Provide the (x, y) coordinate of the cell's center where the given text is located.  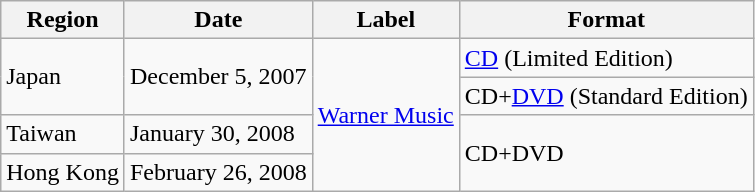
Format (606, 20)
Warner Music (386, 115)
Date (218, 20)
CD+DVD (Standard Edition) (606, 96)
Taiwan (63, 134)
December 5, 2007 (218, 77)
January 30, 2008 (218, 134)
CD+DVD (606, 153)
Region (63, 20)
Label (386, 20)
February 26, 2008 (218, 172)
Japan (63, 77)
CD (Limited Edition) (606, 58)
Hong Kong (63, 172)
